Capture the cell that displays the provided text and extract its [x, y] central coordinate. 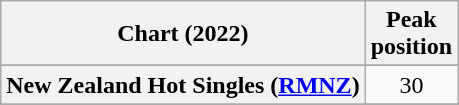
30 [411, 85]
Peakposition [411, 34]
Chart (2022) [183, 34]
New Zealand Hot Singles (RMNZ) [183, 85]
